Locate the cell with the specified text and output its (x, y) center coordinate. 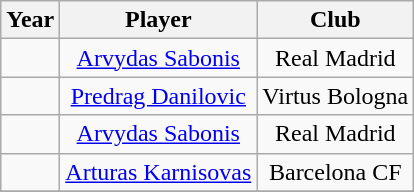
Barcelona CF (336, 172)
Arturas Karnisovas (158, 172)
Virtus Bologna (336, 96)
Year (30, 20)
Predrag Danilovic (158, 96)
Player (158, 20)
Club (336, 20)
